Pinpoint the cell where the given text exists, returning its [X, Y] midpoint coordinate. 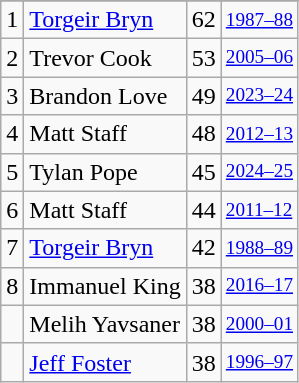
Brandon Love [105, 96]
5 [12, 172]
1996–97 [259, 362]
1 [12, 20]
1988–89 [259, 248]
2005–06 [259, 58]
6 [12, 210]
62 [204, 20]
1987–88 [259, 20]
Immanuel King [105, 286]
44 [204, 210]
7 [12, 248]
53 [204, 58]
2023–24 [259, 96]
Melih Yavsaner [105, 324]
4 [12, 134]
Jeff Foster [105, 362]
2000–01 [259, 324]
45 [204, 172]
48 [204, 134]
2011–12 [259, 210]
Tylan Pope [105, 172]
2012–13 [259, 134]
49 [204, 96]
8 [12, 286]
Trevor Cook [105, 58]
3 [12, 96]
2024–25 [259, 172]
2 [12, 58]
42 [204, 248]
2016–17 [259, 286]
